Scan for the cell matching the given text and deliver its (x, y) coordinate at center. 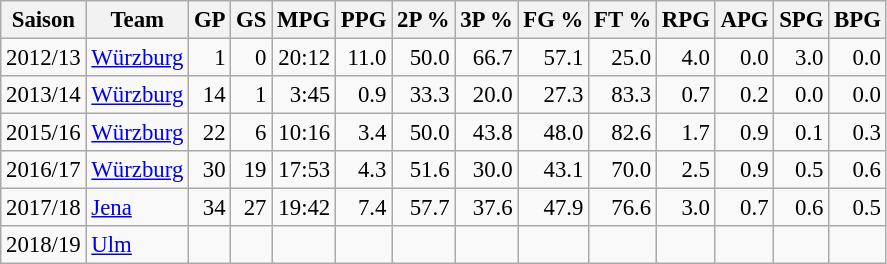
4.0 (686, 58)
14 (210, 95)
Ulm (138, 245)
2.5 (686, 170)
2013/14 (44, 95)
27.3 (554, 95)
19:42 (304, 208)
43.8 (486, 133)
APG (744, 20)
GS (252, 20)
11.0 (364, 58)
0.3 (858, 133)
83.3 (623, 95)
FG % (554, 20)
BPG (858, 20)
7.4 (364, 208)
0.1 (802, 133)
10:16 (304, 133)
2015/16 (44, 133)
3:45 (304, 95)
19 (252, 170)
47.9 (554, 208)
76.6 (623, 208)
25.0 (623, 58)
Saison (44, 20)
34 (210, 208)
2P % (424, 20)
27 (252, 208)
FT % (623, 20)
20:12 (304, 58)
30 (210, 170)
2018/19 (44, 245)
0.2 (744, 95)
PPG (364, 20)
22 (210, 133)
GP (210, 20)
0 (252, 58)
66.7 (486, 58)
33.3 (424, 95)
Jena (138, 208)
82.6 (623, 133)
2016/17 (44, 170)
2012/13 (44, 58)
SPG (802, 20)
4.3 (364, 170)
3P % (486, 20)
MPG (304, 20)
6 (252, 133)
Team (138, 20)
3.4 (364, 133)
1.7 (686, 133)
57.1 (554, 58)
30.0 (486, 170)
2017/18 (44, 208)
17:53 (304, 170)
37.6 (486, 208)
51.6 (424, 170)
48.0 (554, 133)
43.1 (554, 170)
57.7 (424, 208)
RPG (686, 20)
70.0 (623, 170)
20.0 (486, 95)
